Capture the cell that displays the provided text and extract its [x, y] central coordinate. 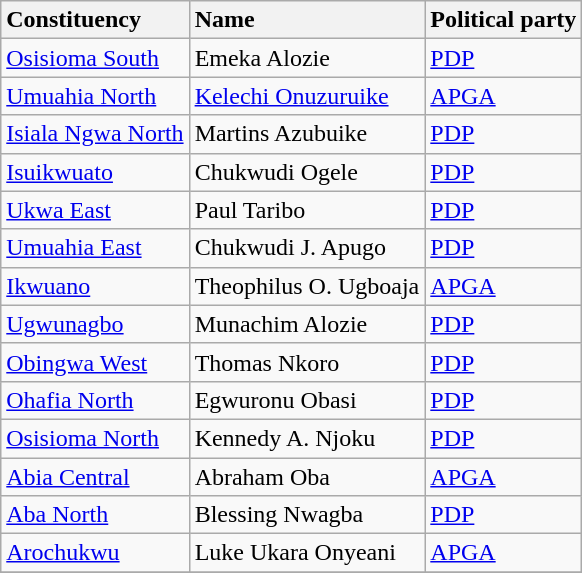
Emeka Alozie [307, 58]
Isuikwuato [95, 172]
Paul Taribo [307, 210]
Political party [504, 20]
Munachim Alozie [307, 324]
Ugwunagbo [95, 324]
Martins Azubuike [307, 134]
Name [307, 20]
Egwuronu Obasi [307, 400]
Ikwuano [95, 286]
Constituency [95, 20]
Arochukwu [95, 553]
Theophilus O. Ugboaja [307, 286]
Obingwa West [95, 362]
Osisioma North [95, 438]
Luke Ukara Onyeani [307, 553]
Thomas Nkoro [307, 362]
Chukwudi Ogele [307, 172]
Umuahia North [95, 96]
Abia Central [95, 477]
Aba North [95, 515]
Umuahia East [95, 248]
Chukwudi J. Apugo [307, 248]
Kelechi Onuzuruike [307, 96]
Ohafia North [95, 400]
Ukwa East [95, 210]
Abraham Oba [307, 477]
Isiala Ngwa North [95, 134]
Kennedy A. Njoku [307, 438]
Blessing Nwagba [307, 515]
Osisioma South [95, 58]
